Output the (x, y) coordinate of the center of the cell containing the given text.  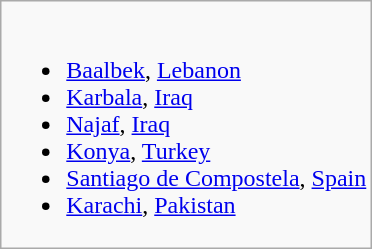
Baalbek, Lebanon Karbala, Iraq Najaf, Iraq Konya, Turkey Santiago de Compostela, Spain Karachi, Pakistan (186, 125)
